Capture the cell that displays the provided text and extract its (X, Y) central coordinate. 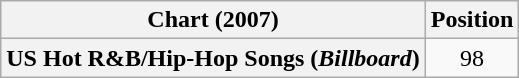
Chart (2007) (213, 20)
Position (472, 20)
US Hot R&B/Hip-Hop Songs (Billboard) (213, 58)
98 (472, 58)
